Return the [x, y] coordinate for the center point of the cell that contains the specified text.  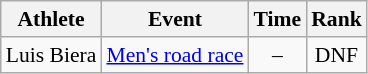
Luis Biera [52, 55]
Men's road race [174, 55]
Event [174, 19]
– [277, 55]
Time [277, 19]
DNF [336, 55]
Athlete [52, 19]
Rank [336, 19]
